Identify which cell holds the provided text, then report its [X, Y] central coordinate. 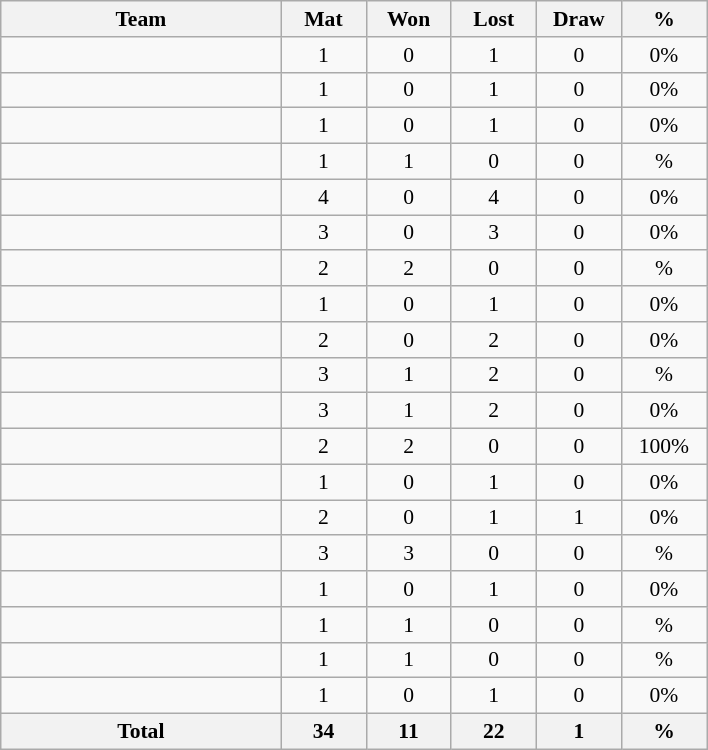
Draw [578, 19]
100% [664, 447]
Mat [324, 19]
11 [408, 732]
Team [141, 19]
34 [324, 732]
22 [494, 732]
Won [408, 19]
Total [141, 732]
Lost [494, 19]
